Detect which cell encompasses the target text, then output its [x, y] center coordinate. 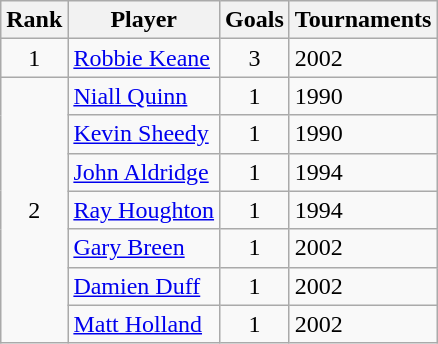
Robbie Keane [144, 58]
Tournaments [363, 20]
Ray Houghton [144, 210]
Matt Holland [144, 324]
Damien Duff [144, 286]
2 [34, 210]
Niall Quinn [144, 96]
Rank [34, 20]
John Aldridge [144, 172]
Player [144, 20]
3 [255, 58]
Gary Breen [144, 248]
Goals [255, 20]
Kevin Sheedy [144, 134]
